Search for the cell housing the specified text and yield its [x, y] center coordinate. 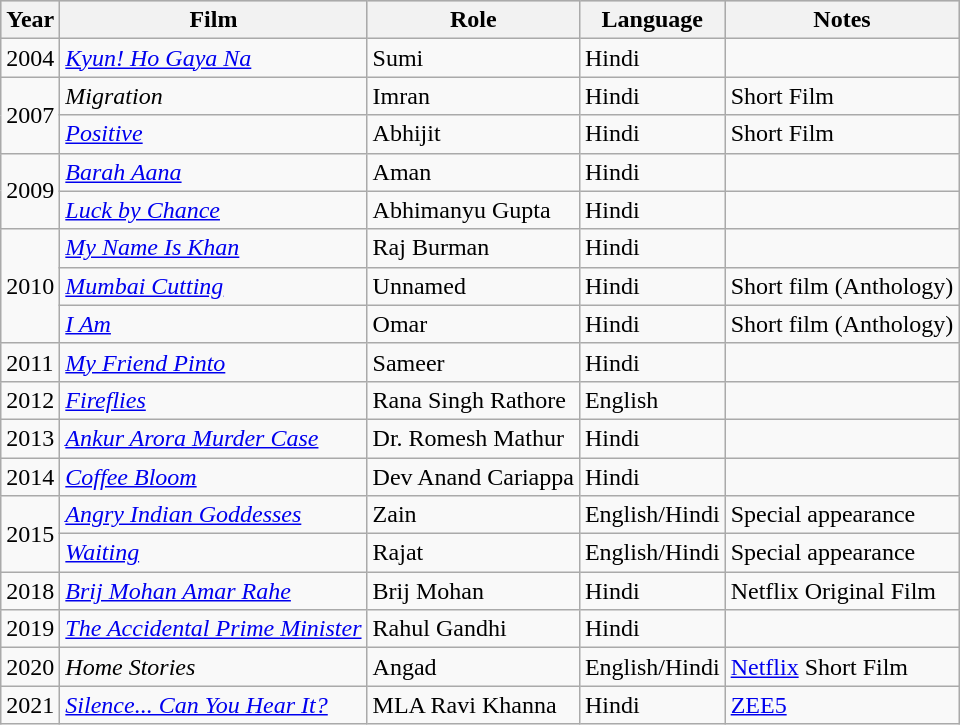
Sameer [473, 362]
Waiting [214, 553]
2009 [30, 191]
Imran [473, 96]
Migration [214, 96]
The Accidental Prime Minister [214, 629]
MLA Ravi Khanna [473, 705]
Kyun! Ho Gaya Na [214, 58]
Brij Mohan [473, 591]
Unnamed [473, 286]
Brij Mohan Amar Rahe [214, 591]
Rahul Gandhi [473, 629]
2021 [30, 705]
2018 [30, 591]
Year [30, 20]
Language [652, 20]
Barah Aana [214, 172]
Rajat [473, 553]
Ankur Arora Murder Case [214, 438]
Angry Indian Goddesses [214, 515]
Omar [473, 324]
Mumbai Cutting [214, 286]
Coffee Bloom [214, 477]
Luck by Chance [214, 210]
Notes [842, 20]
Netflix Original Film [842, 591]
Fireflies [214, 400]
2020 [30, 667]
Positive [214, 134]
English [652, 400]
2019 [30, 629]
My Friend Pinto [214, 362]
Home Stories [214, 667]
2015 [30, 534]
2014 [30, 477]
2004 [30, 58]
Film [214, 20]
Aman [473, 172]
2013 [30, 438]
2010 [30, 286]
Angad [473, 667]
Rana Singh Rathore [473, 400]
Abhijit [473, 134]
Raj Burman [473, 248]
Sumi [473, 58]
2012 [30, 400]
Silence... Can You Hear It? [214, 705]
Netflix Short Film [842, 667]
I Am [214, 324]
2007 [30, 115]
ZEE5 [842, 705]
Dev Anand Cariappa [473, 477]
Dr. Romesh Mathur [473, 438]
2011 [30, 362]
Role [473, 20]
Zain [473, 515]
My Name Is Khan [214, 248]
Abhimanyu Gupta [473, 210]
